Scan for the cell matching the given text and deliver its [x, y] coordinate at center. 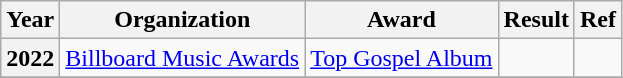
Award [402, 20]
2022 [30, 58]
Year [30, 20]
Organization [182, 20]
Result [536, 20]
Top Gospel Album [402, 58]
Billboard Music Awards [182, 58]
Ref [598, 20]
